Determine the [x, y] coordinate at the center of the cell enclosing the given text.  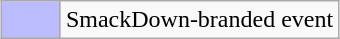
SmackDown-branded event [199, 20]
